Identify which cell holds the provided text, then report its (x, y) central coordinate. 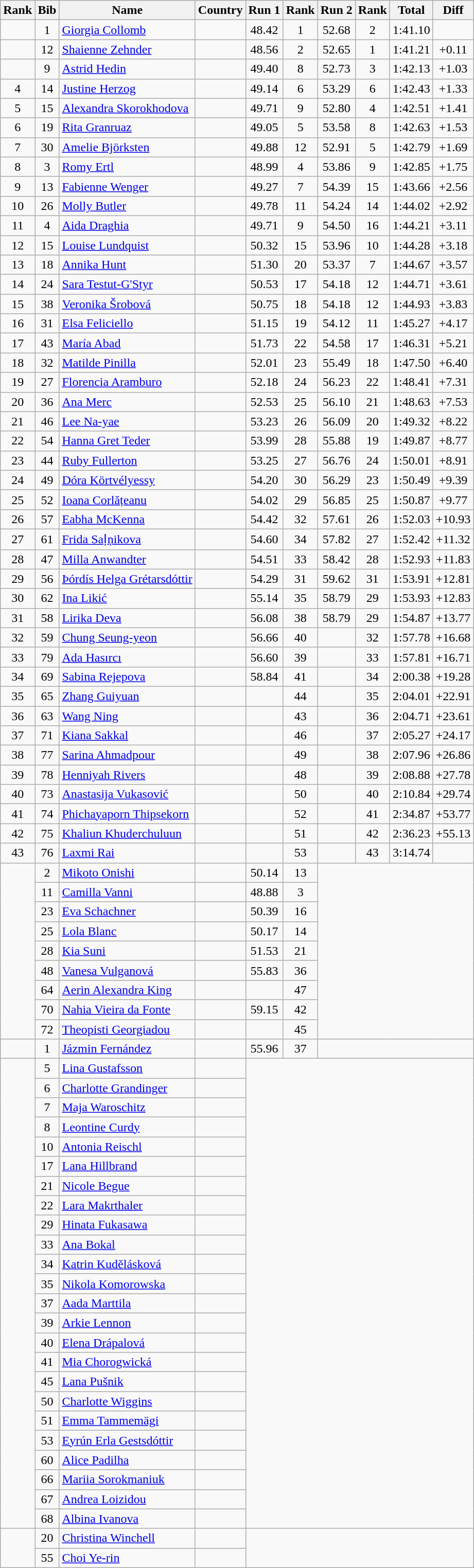
1:44.67 (411, 265)
2:08.88 (411, 775)
1:41.21 (411, 49)
57.82 (337, 539)
50.14 (265, 872)
54.60 (265, 539)
73 (47, 794)
49.14 (265, 88)
Zhang Guiyuan (127, 696)
Mariia Sorokmaniuk (127, 1480)
Nicole Begue (127, 1186)
1:44.02 (411, 206)
56.76 (337, 460)
1:44.28 (411, 245)
53.58 (337, 128)
53.29 (337, 88)
52.80 (337, 108)
1:57.78 (411, 637)
Arkie Lennon (127, 1323)
50.53 (265, 284)
50.17 (265, 931)
Theopisti Georgiadou (127, 1029)
+2.56 (453, 186)
69 (47, 676)
Charlotte Grandinger (127, 1088)
1:47.50 (411, 363)
+22.91 (453, 696)
Alexandra Skorokhodova (127, 108)
77 (47, 755)
1:42.51 (411, 108)
Veronika Šrobová (127, 304)
67 (47, 1499)
Lana Pušnik (127, 1382)
55 (47, 1558)
50.75 (265, 304)
50.39 (265, 912)
52.01 (265, 363)
Lee Na-yae (127, 421)
56 (47, 579)
54.29 (265, 579)
+26.86 (453, 755)
+1.69 (453, 147)
Milla Anwandter (127, 559)
+6.40 (453, 363)
56.23 (337, 382)
59.15 (265, 1009)
1:48.63 (411, 402)
Dóra Körtvélyessy (127, 480)
Sabina Rejepova (127, 676)
1:42.63 (411, 128)
1:41.10 (411, 30)
+3.18 (453, 245)
51.15 (265, 324)
1:53.91 (411, 579)
+9.39 (453, 480)
78 (47, 775)
Aida Draghia (127, 225)
+4.17 (453, 324)
1:57.81 (411, 657)
Run 1 (265, 10)
Nahia Vieira da Fonte (127, 1009)
Lirika Deva (127, 618)
+1.33 (453, 88)
+1.75 (453, 167)
Andrea Loizidou (127, 1499)
59 (47, 637)
56.09 (337, 421)
+9.77 (453, 500)
Lana Hillbrand (127, 1166)
54.39 (337, 186)
65 (47, 696)
56.08 (265, 618)
+23.61 (453, 716)
Þórdís Helga Grétarsdóttir (127, 579)
+1.03 (453, 69)
1:44.93 (411, 304)
70 (47, 1009)
59.62 (337, 579)
+29.74 (453, 794)
Total (411, 10)
Vanesa Vulganová (127, 970)
76 (47, 853)
Camilla Vanni (127, 892)
54.42 (265, 519)
Amelie Björksten (127, 147)
Eva Schachner (127, 912)
Louise Lundquist (127, 245)
50.32 (265, 245)
1:53.93 (411, 598)
55.83 (265, 970)
52.73 (337, 69)
51.53 (265, 951)
Hinata Fukasawa (127, 1225)
1:46.31 (411, 343)
51.73 (265, 343)
1:49.87 (411, 441)
+11.32 (453, 539)
54.51 (265, 559)
+16.71 (453, 657)
Hanna Gret Teder (127, 441)
Lina Gustafsson (127, 1068)
52.91 (337, 147)
Giorgia Collomb (127, 30)
+8.91 (453, 460)
1:44.21 (411, 225)
Ioana Corlățeanu (127, 500)
Alice Padilha (127, 1460)
56.10 (337, 402)
Molly Butler (127, 206)
66 (47, 1480)
58.84 (265, 676)
Diff (453, 10)
Ina Likić (127, 598)
1:42.85 (411, 167)
+27.78 (453, 775)
1:54.87 (411, 618)
María Abad (127, 343)
55.14 (265, 598)
+53.77 (453, 814)
Albina Ivanova (127, 1519)
56.60 (265, 657)
Emma Tammemägi (127, 1421)
Wang Ning (127, 716)
71 (47, 736)
56.85 (337, 500)
72 (47, 1029)
2:34.87 (411, 814)
49.40 (265, 69)
1:52.03 (411, 519)
48.99 (265, 167)
+5.21 (453, 343)
2:04.71 (411, 716)
+19.28 (453, 676)
2:05.27 (411, 736)
62 (47, 598)
Sara Testut-G'Styr (127, 284)
Laxmi Rai (127, 853)
74 (47, 814)
+13.77 (453, 618)
Country (220, 10)
Romy Ertl (127, 167)
52.18 (265, 382)
Sarina Ahmadpour (127, 755)
48.56 (265, 49)
55.96 (265, 1049)
2:10.84 (411, 794)
63 (47, 716)
1:50.87 (411, 500)
+8.77 (453, 441)
Eyrún Erla Gestsdóttir (127, 1440)
1:50.01 (411, 460)
54.12 (337, 324)
48.42 (265, 30)
Khaliun Khuderchuluun (127, 833)
60 (47, 1460)
Eabha McKenna (127, 519)
53.25 (265, 460)
Jázmin Fernández (127, 1049)
+12.81 (453, 579)
Kiana Sakkal (127, 736)
Name (127, 10)
Mikoto Onishi (127, 872)
Ana Merc (127, 402)
1:42.13 (411, 69)
Katrin Kudělásková (127, 1264)
+1.53 (453, 128)
Choi Ye-rin (127, 1558)
Chung Seung-yeon (127, 637)
49.78 (265, 206)
Henniyah Rivers (127, 775)
75 (47, 833)
Ada Hasırcı (127, 657)
53.99 (265, 441)
54 (47, 441)
2:36.23 (411, 833)
Astrid Hedin (127, 69)
+3.57 (453, 265)
Run 2 (337, 10)
1:50.49 (411, 480)
53.23 (265, 421)
+11.83 (453, 559)
51.30 (265, 265)
+3.83 (453, 304)
56.66 (265, 637)
56.29 (337, 480)
Lara Makrthaler (127, 1205)
+2.92 (453, 206)
54.50 (337, 225)
Christina Winchell (127, 1538)
52.68 (337, 30)
Fabienne Wenger (127, 186)
1:52.93 (411, 559)
49.05 (265, 128)
+24.17 (453, 736)
Lola Blanc (127, 931)
Kia Suni (127, 951)
Leontine Curdy (127, 1127)
1:49.32 (411, 421)
53.86 (337, 167)
+8.22 (453, 421)
Anastasija Vukasović (127, 794)
57.61 (337, 519)
58.42 (337, 559)
58 (47, 618)
55.49 (337, 363)
+1.41 (453, 108)
+0.11 (453, 49)
Antonia Reischl (127, 1147)
+3.11 (453, 225)
53.37 (337, 265)
54.58 (337, 343)
1:52.42 (411, 539)
53.96 (337, 245)
+55.13 (453, 833)
+7.31 (453, 382)
+3.61 (453, 284)
3:14.74 (411, 853)
49.27 (265, 186)
Ruby Fullerton (127, 460)
52.53 (265, 402)
52.65 (337, 49)
Aada Marttila (127, 1303)
68 (47, 1519)
Phichayaporn Thipsekorn (127, 814)
79 (47, 657)
Maja Waroschitz (127, 1108)
Shaienne Zehnder (127, 49)
1:45.27 (411, 324)
Ana Bokal (127, 1244)
+7.53 (453, 402)
+10.93 (453, 519)
48.88 (265, 892)
Aerin Alexandra King (127, 990)
Rita Granruaz (127, 128)
1:42.79 (411, 147)
+16.68 (453, 637)
1:42.43 (411, 88)
+12.83 (453, 598)
Annika Hunt (127, 265)
54.24 (337, 206)
Elsa Feliciello (127, 324)
54.02 (265, 500)
Frida Saḷņikova (127, 539)
2:00.38 (411, 676)
Elena Drápalová (127, 1342)
Charlotte Wiggins (127, 1401)
Mia Chorogwická (127, 1362)
2:07.96 (411, 755)
49.88 (265, 147)
Bib (47, 10)
Justine Herzog (127, 88)
1:48.41 (411, 382)
61 (47, 539)
2:04.01 (411, 696)
Nikola Komorowska (127, 1284)
1:44.71 (411, 284)
54.20 (265, 480)
Matilde Pinilla (127, 363)
64 (47, 990)
Florencia Aramburo (127, 382)
57 (47, 519)
55.88 (337, 441)
1:43.66 (411, 186)
